Return (X, Y) of the center of cell containing provided text 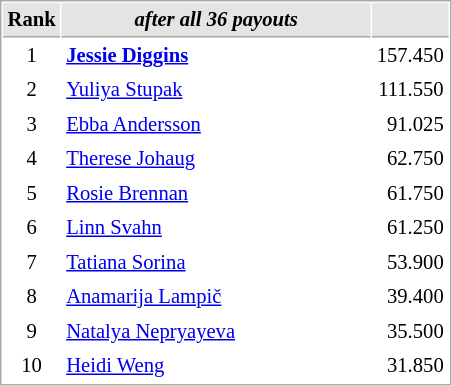
4 (32, 158)
Natalya Nepryayeva (216, 332)
39.400 (410, 296)
Yuliya Stupak (216, 90)
7 (32, 262)
8 (32, 296)
Heidi Weng (216, 366)
1 (32, 56)
61.750 (410, 194)
31.850 (410, 366)
6 (32, 228)
Linn Svahn (216, 228)
61.250 (410, 228)
Rank (32, 20)
5 (32, 194)
91.025 (410, 124)
Therese Johaug (216, 158)
Ebba Andersson (216, 124)
after all 36 payouts (216, 20)
53.900 (410, 262)
2 (32, 90)
3 (32, 124)
Anamarija Lampič (216, 296)
62.750 (410, 158)
Tatiana Sorina (216, 262)
9 (32, 332)
111.550 (410, 90)
Jessie Diggins (216, 56)
157.450 (410, 56)
35.500 (410, 332)
Rosie Brennan (216, 194)
10 (32, 366)
